Return (X, Y) of the center of cell containing provided text 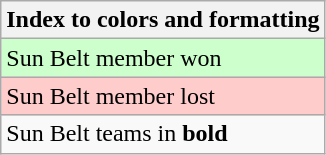
Sun Belt member lost (163, 96)
Index to colors and formatting (163, 20)
Sun Belt teams in bold (163, 134)
Sun Belt member won (163, 58)
